Output the [X, Y] coordinate of the center of the cell containing the given text.  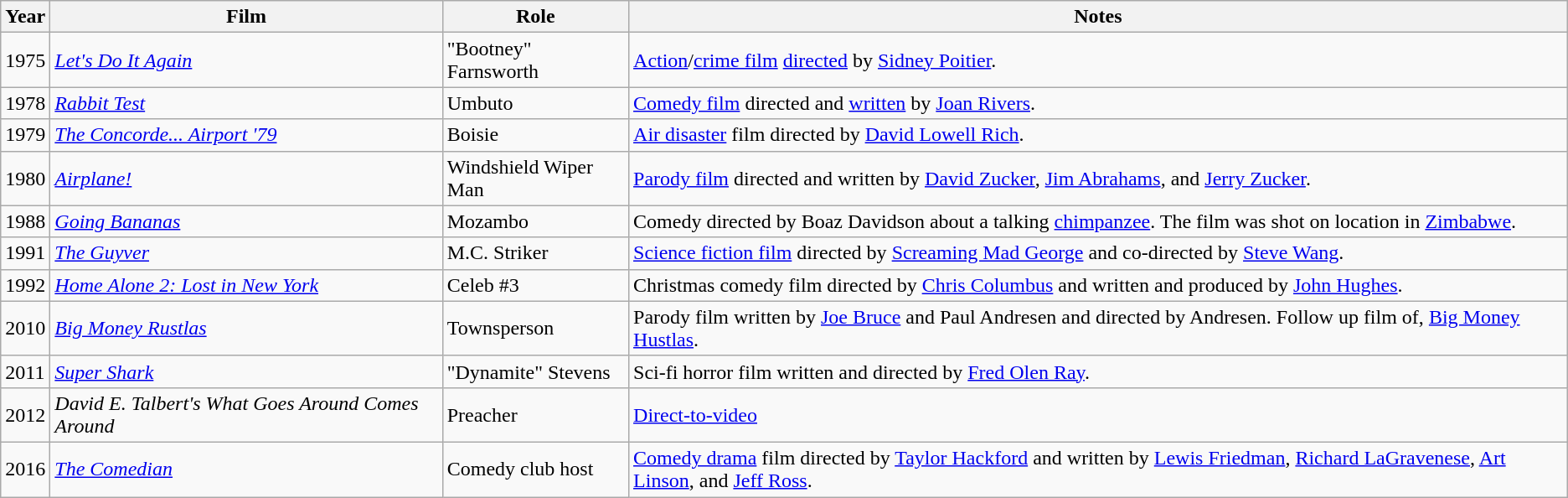
Airplane! [246, 178]
1975 [25, 60]
1988 [25, 221]
Umbuto [535, 103]
1979 [25, 135]
1978 [25, 103]
Townsperson [535, 329]
Direct-to-video [1099, 414]
Christmas comedy film directed by Chris Columbus and written and produced by John Hughes. [1099, 285]
David E. Talbert's What Goes Around Comes Around [246, 414]
"Bootney" Farnsworth [535, 60]
1991 [25, 253]
Science fiction film directed by Screaming Mad George and co-directed by Steve Wang. [1099, 253]
M.C. Striker [535, 253]
Big Money Rustlas [246, 329]
Rabbit Test [246, 103]
Boisie [535, 135]
2010 [25, 329]
The Comedian [246, 469]
Role [535, 17]
The Concorde... Airport '79 [246, 135]
Preacher [535, 414]
1992 [25, 285]
Notes [1099, 17]
Home Alone 2: Lost in New York [246, 285]
2011 [25, 371]
Action/crime film directed by Sidney Poitier. [1099, 60]
Air disaster film directed by David Lowell Rich. [1099, 135]
Parody film written by Joe Bruce and Paul Andresen and directed by Andresen. Follow up film of, Big Money Hustlas. [1099, 329]
Comedy drama film directed by Taylor Hackford and written by Lewis Friedman, Richard LaGravenese, Art Linson, and Jeff Ross. [1099, 469]
Let's Do It Again [246, 60]
Parody film directed and written by David Zucker, Jim Abrahams, and Jerry Zucker. [1099, 178]
1980 [25, 178]
2012 [25, 414]
Comedy directed by Boaz Davidson about a talking chimpanzee. The film was shot on location in Zimbabwe. [1099, 221]
2016 [25, 469]
"Dynamite" Stevens [535, 371]
The Guyver [246, 253]
Comedy film directed and written by Joan Rivers. [1099, 103]
Going Bananas [246, 221]
Windshield Wiper Man [535, 178]
Comedy club host [535, 469]
Super Shark [246, 371]
Sci-fi horror film written and directed by Fred Olen Ray. [1099, 371]
Year [25, 17]
Celeb #3 [535, 285]
Film [246, 17]
Mozambo [535, 221]
